Search for the cell housing the specified text and yield its (X, Y) center coordinate. 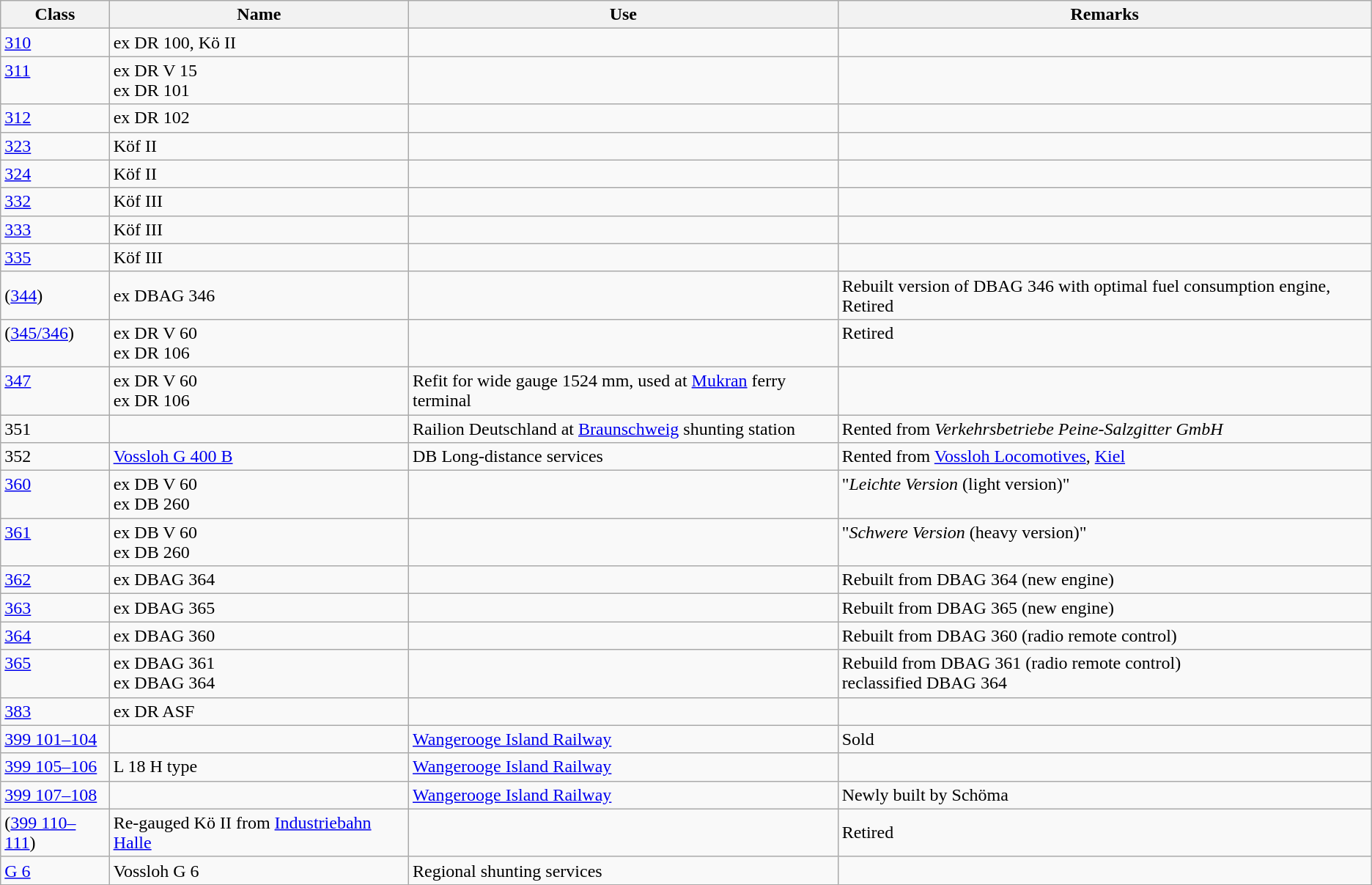
Vossloh G 6 (259, 870)
332 (55, 202)
ex DR ASF (259, 711)
ex DBAG 361ex DBAG 364 (259, 673)
Rebuild from DBAG 361 (radio remote control)reclassified DBAG 364 (1104, 673)
Vossloh G 400 B (259, 457)
360 (55, 494)
347 (55, 390)
363 (55, 608)
Remarks (1104, 15)
361 (55, 543)
Regional shunting services (624, 870)
310 (55, 43)
399 105–106 (55, 767)
364 (55, 636)
Rebuilt from DBAG 360 (radio remote control) (1104, 636)
Class (55, 15)
324 (55, 174)
Railion Deutschland at Braunschweig shunting station (624, 429)
ex DBAG 360 (259, 636)
L 18 H type (259, 767)
Rented from Verkehrsbetriebe Peine-Salzgitter GmbH (1104, 429)
Sold (1104, 739)
Rebuilt version of DBAG 346 with optimal fuel consumption engine, Retired (1104, 295)
335 (55, 257)
"Schwere Version (heavy version)" (1104, 543)
(399 110–111) (55, 833)
Use (624, 15)
Name (259, 15)
Newly built by Schöma (1104, 795)
Rebuilt from DBAG 365 (new engine) (1104, 608)
362 (55, 580)
Refit for wide gauge 1524 mm, used at Mukran ferry terminal (624, 390)
Re-gauged Kö II from Industriebahn Halle (259, 833)
(344) (55, 295)
351 (55, 429)
"Leichte Version (light version)" (1104, 494)
399 101–104 (55, 739)
ex DR V 15ex DR 101 (259, 81)
312 (55, 118)
352 (55, 457)
ex DBAG 346 (259, 295)
ex DR 102 (259, 118)
ex DR 100, Kö II (259, 43)
399 107–108 (55, 795)
ex DBAG 364 (259, 580)
323 (55, 146)
333 (55, 229)
ex DBAG 365 (259, 608)
Rented from Vossloh Locomotives, Kiel (1104, 457)
DB Long-distance services (624, 457)
(345/346) (55, 343)
Rebuilt from DBAG 364 (new engine) (1104, 580)
365 (55, 673)
G 6 (55, 870)
311 (55, 81)
383 (55, 711)
